Determine the (X, Y) coordinate at the center of the cell enclosing the given text.  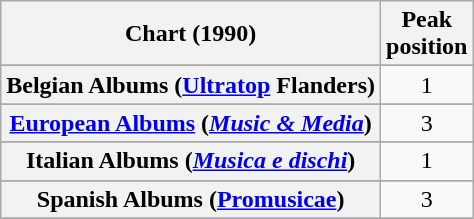
European Albums (Music & Media) (191, 123)
Italian Albums (Musica e dischi) (191, 161)
Peakposition (427, 34)
Belgian Albums (Ultratop Flanders) (191, 85)
Spanish Albums (Promusicae) (191, 199)
Chart (1990) (191, 34)
